For the text-containing cell, return its midpoint in (x, y) coordinate format. 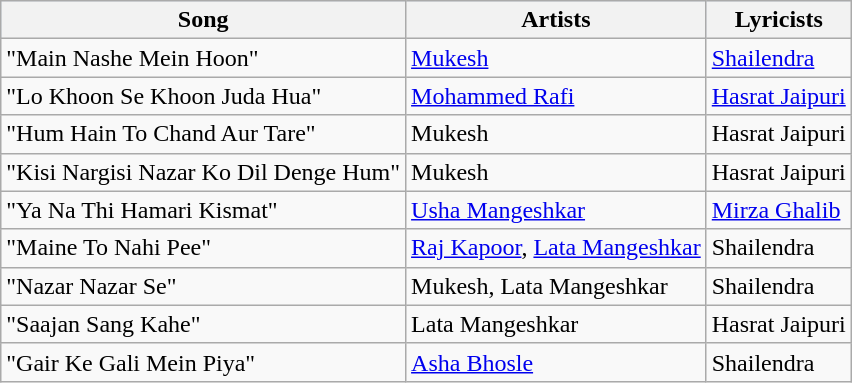
Mohammed Rafi (556, 96)
Asha Bhosle (556, 362)
"Kisi Nargisi Nazar Ko Dil Denge Hum" (204, 172)
"Maine To Nahi Pee" (204, 248)
"Hum Hain To Chand Aur Tare" (204, 134)
Lyricists (778, 20)
Song (204, 20)
"Lo Khoon Se Khoon Juda Hua" (204, 96)
Usha Mangeshkar (556, 210)
Mukesh, Lata Mangeshkar (556, 286)
Raj Kapoor, Lata Mangeshkar (556, 248)
Lata Mangeshkar (556, 324)
"Gair Ke Gali Mein Piya" (204, 362)
Mirza Ghalib (778, 210)
"Nazar Nazar Se" (204, 286)
"Main Nashe Mein Hoon" (204, 58)
Artists (556, 20)
"Saajan Sang Kahe" (204, 324)
"Ya Na Thi Hamari Kismat" (204, 210)
